Provide the (x, y) coordinate of the cell's center where the given text is located.  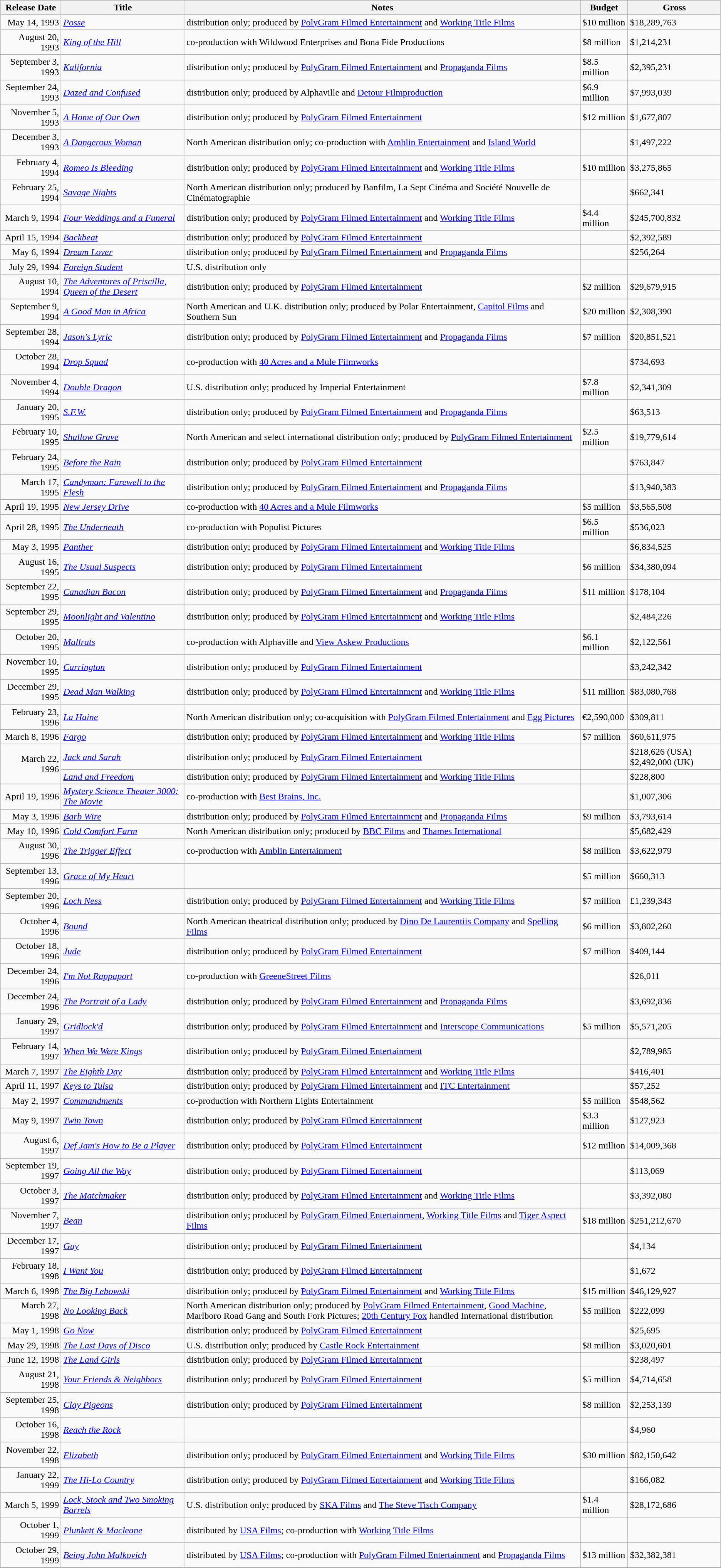
September 13, 1996 (31, 876)
September 3, 1993 (31, 67)
$3,565,508 (674, 507)
U.S. distribution only; produced by SKA Films and The Steve Tisch Company (382, 1505)
October 16, 1998 (31, 1430)
co-production with GreeneStreet Films (382, 976)
$2,392,589 (674, 237)
$238,497 (674, 1360)
$14,009,368 (674, 1146)
$3,242,342 (674, 667)
September 9, 1994 (31, 312)
August 20, 1993 (31, 42)
April 15, 1994 (31, 237)
The Underneath (123, 527)
I Want You (123, 1271)
November 4, 1994 (31, 387)
Shallow Grave (123, 437)
$4.4 million (604, 217)
La Haine (123, 717)
$113,069 (674, 1170)
$1,007,306 (674, 797)
February 10, 1995 (31, 437)
Gross (674, 8)
Keys to Tulsa (123, 1086)
February 23, 1996 (31, 717)
$83,080,768 (674, 692)
$2,789,985 (674, 1052)
Candyman: Farewell to the Flesh (123, 487)
$5,682,429 (674, 831)
$2.5 million (604, 437)
March 5, 1999 (31, 1505)
$6.5 million (604, 527)
September 24, 1993 (31, 92)
February 18, 1998 (31, 1271)
May 1, 1998 (31, 1330)
March 7, 1997 (31, 1071)
Dazed and Confused (123, 92)
U.S. distribution only; produced by Castle Rock Entertainment (382, 1345)
February 25, 1994 (31, 193)
Going All the Way (123, 1170)
When We Were Kings (123, 1052)
$82,150,642 (674, 1455)
$13 million (604, 1555)
October 20, 1995 (31, 642)
October 1, 1999 (31, 1530)
Notes (382, 8)
$60,611,975 (674, 737)
February 4, 1994 (31, 167)
distribution only; produced by PolyGram Filmed Entertainment, Working Title Films and Tiger Aspect Films (382, 1220)
March 6, 1998 (31, 1291)
Jason's Lyric (123, 337)
$2,122,561 (674, 642)
The Portrait of a Lady (123, 1001)
August 30, 1996 (31, 851)
$46,129,927 (674, 1291)
S.F.W. (123, 412)
$5,571,205 (674, 1026)
October 28, 1994 (31, 362)
May 29, 1998 (31, 1345)
July 29, 1994 (31, 267)
Four Weddings and a Funeral (123, 217)
co-production with Wildwood Enterprises and Bona Fide Productions (382, 42)
September 25, 1998 (31, 1405)
$3,275,865 (674, 167)
October 4, 1996 (31, 926)
September 22, 1995 (31, 592)
Bean (123, 1220)
Being John Malkovich (123, 1555)
co-production with Best Brains, Inc. (382, 797)
A Dangerous Woman (123, 143)
May 14, 1993 (31, 22)
New Jersey Drive (123, 507)
September 28, 1994 (31, 337)
Double Dragon (123, 387)
$309,811 (674, 717)
Go Now (123, 1330)
September 29, 1995 (31, 616)
Bound (123, 926)
co-production with Alphaville and View Askew Productions (382, 642)
March 27, 1998 (31, 1311)
Elizabeth (123, 1455)
Kalifornia (123, 67)
$3,692,836 (674, 1001)
May 3, 1995 (31, 547)
Foreign Student (123, 267)
$228,800 (674, 777)
$3,802,260 (674, 926)
Guy (123, 1246)
$2 million (604, 287)
April 28, 1995 (31, 527)
$1,672 (674, 1271)
A Home of Our Own (123, 117)
$20 million (604, 312)
$4,960 (674, 1430)
January 29, 1997 (31, 1026)
The Trigger Effect (123, 851)
Dream Lover (123, 252)
Mystery Science Theater 3000: The Movie (123, 797)
Twin Town (123, 1120)
Panther (123, 547)
$2,308,390 (674, 312)
The Hi-Lo Country (123, 1480)
$57,252 (674, 1086)
April 11, 1997 (31, 1086)
$4,134 (674, 1246)
$30 million (604, 1455)
$2,253,139 (674, 1405)
Carrington (123, 667)
North American distribution only; co-acquisition with PolyGram Filmed Entertainment and Egg Pictures (382, 717)
$9 million (604, 816)
$6.1 million (604, 642)
No Looking Back (123, 1311)
October 29, 1999 (31, 1555)
$32,382,381 (674, 1555)
$251,212,670 (674, 1220)
North American distribution only; produced by BBC Films and Thames International (382, 831)
February 14, 1997 (31, 1052)
The Last Days of Disco (123, 1345)
distribution only; produced by Alphaville and Detour Filmproduction (382, 92)
$25,695 (674, 1330)
$536,023 (674, 527)
Land and Freedom (123, 777)
Drop Squad (123, 362)
$15 million (604, 1291)
The Land Girls (123, 1360)
distributed by USA Films; co-production with PolyGram Filmed Entertainment and Propaganda Films (382, 1555)
October 3, 1997 (31, 1196)
September 19, 1997 (31, 1170)
Commandments (123, 1101)
$218,626 (USA) $2,492,000 (UK) (674, 757)
Before the Rain (123, 462)
Romeo Is Bleeding (123, 167)
Jack and Sarah (123, 757)
Your Friends & Neighbors (123, 1380)
Release Date (31, 8)
$28,172,686 (674, 1505)
Backbeat (123, 237)
Mallrats (123, 642)
Grace of My Heart (123, 876)
distribution only; produced by PolyGram Filmed Entertainment and ITC Entertainment (382, 1086)
$18 million (604, 1220)
Canadian Bacon (123, 592)
£1,239,343 (674, 901)
May 9, 1997 (31, 1120)
$7,993,039 (674, 92)
distribution only; produced by PolyGram Filmed Entertainment and Interscope Communications (382, 1026)
June 12, 1998 (31, 1360)
April 19, 1995 (31, 507)
November 7, 1997 (31, 1220)
March 9, 1994 (31, 217)
Plunkett & Macleane (123, 1530)
Lock, Stock and Two Smoking Barrels (123, 1505)
December 17, 1997 (31, 1246)
March 8, 1996 (31, 737)
August 21, 1998 (31, 1380)
$166,082 (674, 1480)
Moonlight and Valentino (123, 616)
$18,289,763 (674, 22)
€2,590,000 (604, 717)
The Usual Suspects (123, 566)
Title (123, 8)
U.S. distribution only; produced by Imperial Entertainment (382, 387)
March 22, 1996 (31, 764)
$660,313 (674, 876)
$13,940,383 (674, 487)
$3,793,614 (674, 816)
Jude (123, 951)
April 19, 1996 (31, 797)
$2,484,226 (674, 616)
North American and U.K. distribution only; produced by Polar Entertainment, Capitol Films and Southern Sun (382, 312)
$3,392,080 (674, 1196)
November 5, 1993 (31, 117)
$256,264 (674, 252)
Dead Man Walking (123, 692)
October 18, 1996 (31, 951)
$734,693 (674, 362)
November 10, 1995 (31, 667)
February 24, 1995 (31, 462)
August 16, 1995 (31, 566)
$763,847 (674, 462)
North American theatrical distribution only; produced by Dino De Laurentiis Company and Spelling Films (382, 926)
$1,214,231 (674, 42)
I'm Not Rappaport (123, 976)
Savage Nights (123, 193)
December 29, 1995 (31, 692)
$6,834,525 (674, 547)
$34,380,094 (674, 566)
U.S. distribution only (382, 267)
May 3, 1996 (31, 816)
co-production with Northern Lights Entertainment (382, 1101)
$19,779,614 (674, 437)
$548,562 (674, 1101)
August 6, 1997 (31, 1146)
North American distribution only; produced by Banfilm, La Sept Cinéma and Société Nouvelle de Cinématographie (382, 193)
The Eighth Day (123, 1071)
$4,714,658 (674, 1380)
North American and select international distribution only; produced by PolyGram Filmed Entertainment (382, 437)
November 22, 1998 (31, 1455)
The Big Lebowski (123, 1291)
$245,700,832 (674, 217)
Def Jam's How to Be a Player (123, 1146)
$222,099 (674, 1311)
Posse (123, 22)
$1,677,807 (674, 117)
Gridlock'd (123, 1026)
Clay Pigeons (123, 1405)
Barb Wire (123, 816)
distributed by USA Films; co-production with Working Title Films (382, 1530)
Budget (604, 8)
co-production with Amblin Entertainment (382, 851)
Loch Ness (123, 901)
Cold Comfort Farm (123, 831)
$3.3 million (604, 1120)
$29,679,915 (674, 287)
January 22, 1999 (31, 1480)
$20,851,521 (674, 337)
$3,020,601 (674, 1345)
$2,341,309 (674, 387)
The Adventures of Priscilla, Queen of the Desert (123, 287)
January 20, 1995 (31, 412)
Fargo (123, 737)
$2,395,231 (674, 67)
A Good Man in Africa (123, 312)
May 6, 1994 (31, 252)
May 2, 1997 (31, 1101)
$662,341 (674, 193)
$409,144 (674, 951)
$3,622,979 (674, 851)
Reach the Rock (123, 1430)
$178,104 (674, 592)
$26,011 (674, 976)
co-production with Populist Pictures (382, 527)
$127,923 (674, 1120)
September 20, 1996 (31, 901)
King of the Hill (123, 42)
$8.5 million (604, 67)
$1.4 million (604, 1505)
North American distribution only; co-production with Amblin Entertainment and Island World (382, 143)
$6.9 million (604, 92)
$416,401 (674, 1071)
March 17, 1995 (31, 487)
December 3, 1993 (31, 143)
$7.8 million (604, 387)
The Matchmaker (123, 1196)
$1,497,222 (674, 143)
$63,513 (674, 412)
May 10, 1996 (31, 831)
August 10, 1994 (31, 287)
